Provide the (X, Y) coordinate of the cell's center where the given text is located.  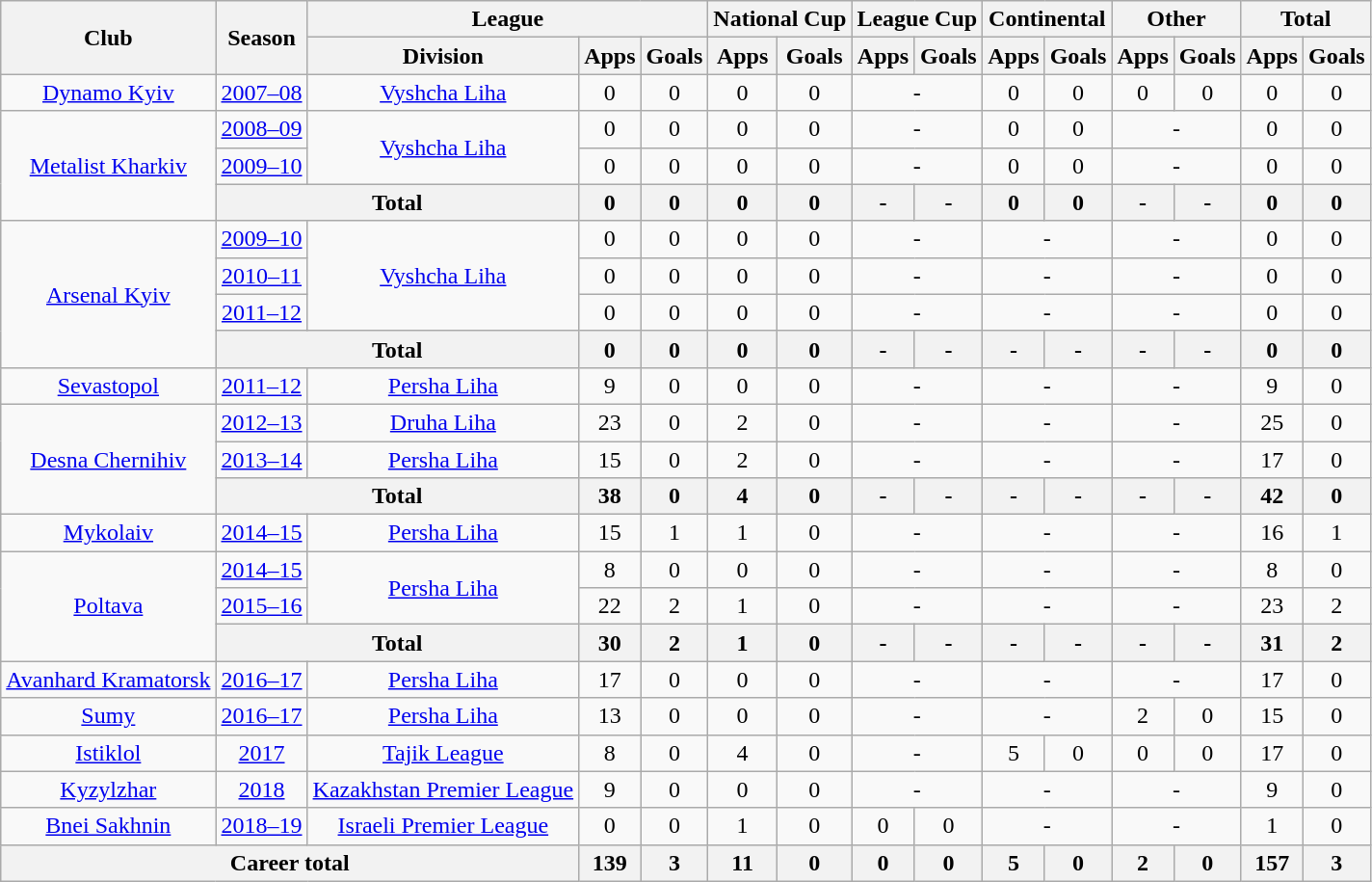
Sumy (108, 716)
2017 (262, 753)
Club (108, 38)
Continental (1047, 19)
Sevastopol (108, 386)
League (508, 19)
Career total (290, 863)
2018 (262, 789)
2008–09 (262, 129)
Season (262, 38)
Druha Liha (443, 422)
Avanhard Kramatorsk (108, 680)
139 (610, 863)
Tajik League (443, 753)
2007–08 (262, 93)
League Cup (917, 19)
30 (610, 643)
2013–14 (262, 460)
2015–16 (262, 606)
2012–13 (262, 422)
Division (443, 56)
157 (1272, 863)
Desna Chernihiv (108, 459)
Dynamo Kyiv (108, 93)
Arsenal Kyiv (108, 294)
Metalist Kharkiv (108, 166)
Mykolaiv (108, 533)
Istiklol (108, 753)
22 (610, 606)
38 (610, 496)
13 (610, 716)
Kazakhstan Premier League (443, 789)
Other (1176, 19)
31 (1272, 643)
National Cup (780, 19)
2018–19 (262, 826)
Bnei Sakhnin (108, 826)
42 (1272, 496)
11 (743, 863)
Poltava (108, 606)
16 (1272, 533)
Kyzylzhar (108, 789)
2010–11 (262, 276)
25 (1272, 422)
Israeli Premier League (443, 826)
